Extract the [x, y] coordinate from the center of the cell holding the provided text.  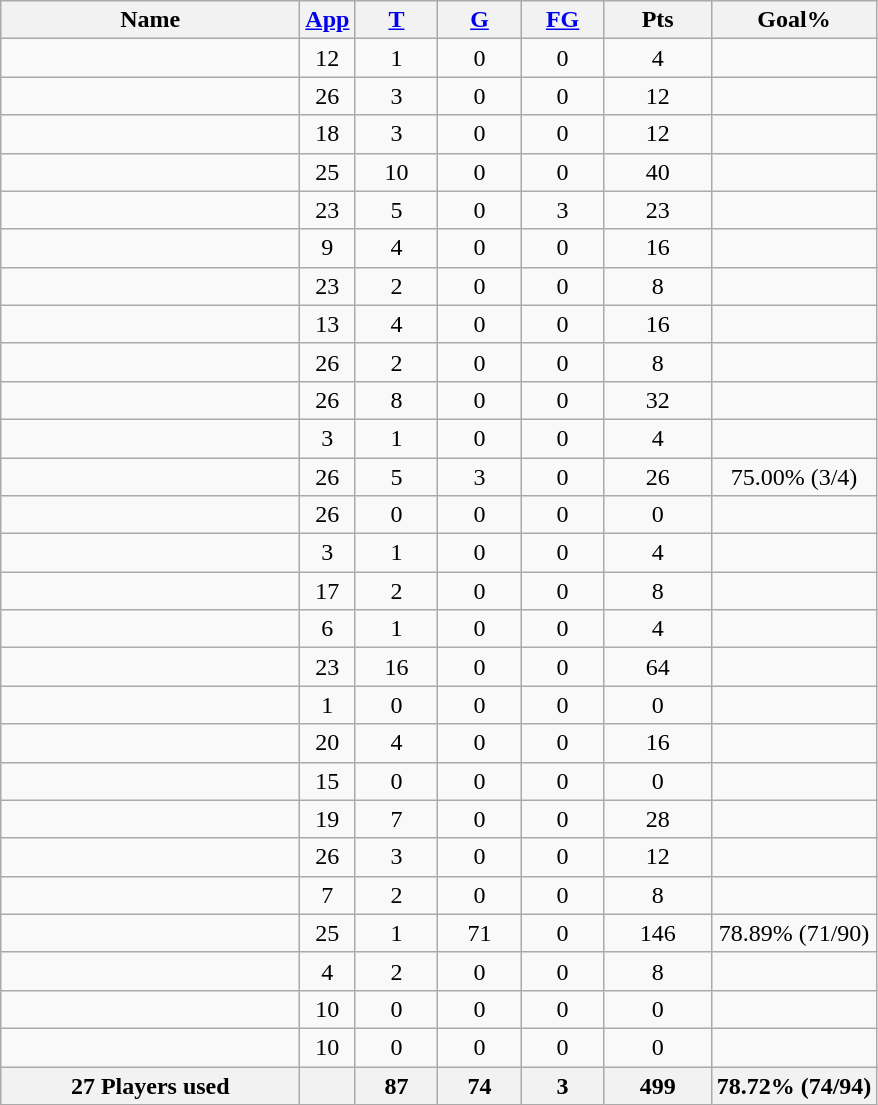
78.89% (71/90) [794, 933]
78.72% (74/94) [794, 1085]
Name [150, 20]
40 [658, 172]
T [396, 20]
App [328, 20]
32 [658, 400]
71 [480, 933]
499 [658, 1085]
74 [480, 1085]
20 [328, 743]
Pts [658, 20]
87 [396, 1085]
9 [328, 248]
18 [328, 134]
17 [328, 591]
64 [658, 667]
28 [658, 819]
75.00% (3/4) [794, 477]
19 [328, 819]
27 Players used [150, 1085]
FG [562, 20]
15 [328, 781]
13 [328, 324]
6 [328, 629]
Goal% [794, 20]
146 [658, 933]
G [480, 20]
